From the cell containing the given text, extract its center point as (x, y) coordinate. 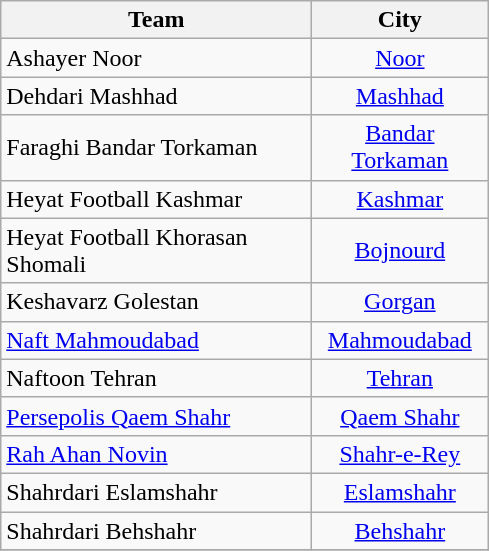
Naftoon Tehran (156, 378)
Team (156, 20)
Heyat Football Khorasan Shomali (156, 250)
City (400, 20)
Dehdari Mashhad (156, 96)
Bandar Torkaman (400, 148)
Shahrdari Eslamshahr (156, 492)
Shahrdari Behshahr (156, 531)
Mahmoudabad (400, 340)
Keshavarz Golestan (156, 302)
Shahr-e-Rey (400, 454)
Ashayer Noor (156, 58)
Noor (400, 58)
Heyat Football Kashmar (156, 199)
Faraghi Bandar Torkaman (156, 148)
Bojnourd (400, 250)
Persepolis Qaem Shahr (156, 416)
Rah Ahan Novin (156, 454)
Mashhad (400, 96)
Tehran (400, 378)
Kashmar (400, 199)
Gorgan (400, 302)
Behshahr (400, 531)
Qaem Shahr (400, 416)
Eslamshahr (400, 492)
Naft Mahmoudabad (156, 340)
